Find where the given text appears and provide that cell's center as [x, y] coordinate. 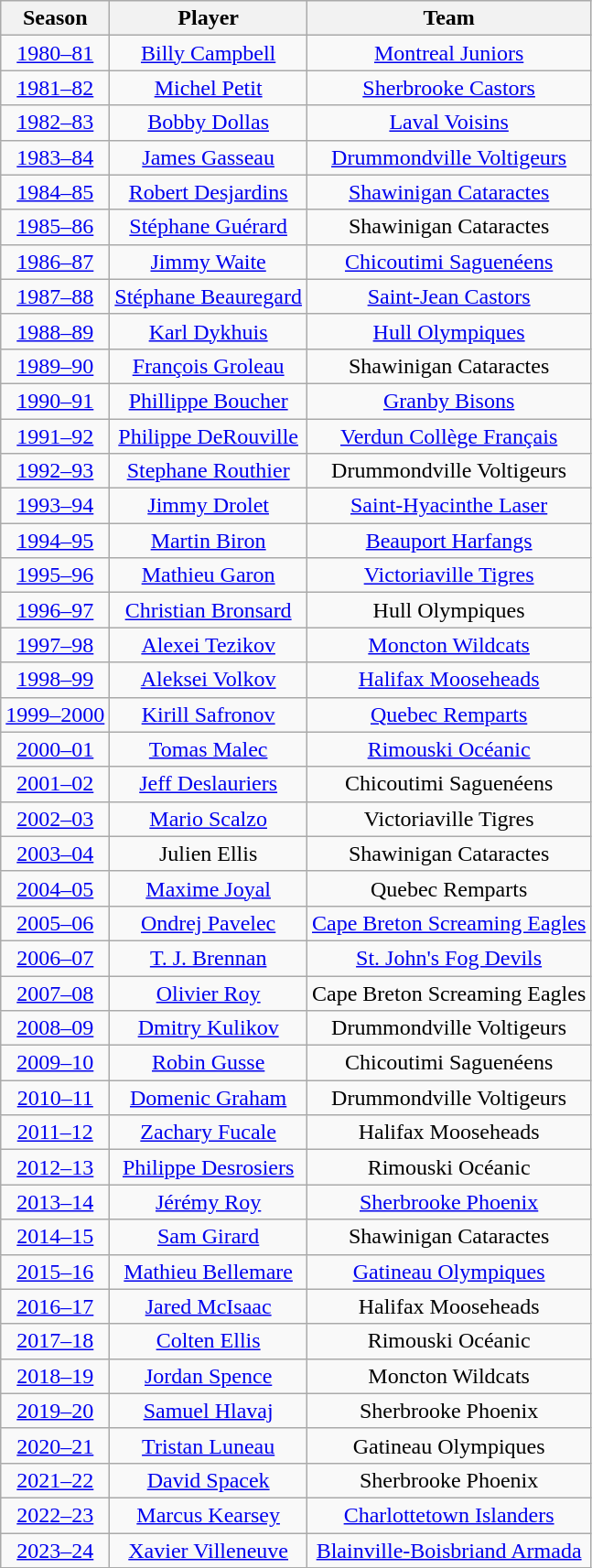
Jérémy Roy [209, 1202]
Stéphane Guérard [209, 227]
1997–98 [55, 645]
1981–82 [55, 88]
Alexei Tezikov [209, 645]
Marcus Kearsey [209, 1515]
2020–21 [55, 1445]
Ondrej Pavelec [209, 923]
Robin Gusse [209, 1063]
Jordan Spence [209, 1376]
Maxime Joyal [209, 888]
Michel Petit [209, 88]
Philippe Desrosiers [209, 1167]
Granby Bisons [448, 401]
Laval Voisins [448, 123]
1991–92 [55, 436]
Kirill Safronov [209, 714]
1982–83 [55, 123]
1985–86 [55, 227]
Bobby Dollas [209, 123]
Xavier Villeneuve [209, 1551]
1998–99 [55, 680]
2014–15 [55, 1237]
2004–05 [55, 888]
2023–24 [55, 1551]
Stéphane Beauregard [209, 296]
Dmitry Kulikov [209, 1028]
Jimmy Drolet [209, 506]
Mathieu Bellemare [209, 1272]
2019–20 [55, 1411]
James Gasseau [209, 157]
Zachary Fucale [209, 1133]
2007–08 [55, 993]
1983–84 [55, 157]
Tomas Malec [209, 749]
2018–19 [55, 1376]
2009–10 [55, 1063]
1994–95 [55, 541]
2002–03 [55, 819]
Phillippe Boucher [209, 401]
2017–18 [55, 1341]
1996–97 [55, 610]
2000–01 [55, 749]
David Spacek [209, 1480]
2006–07 [55, 958]
Christian Bronsard [209, 610]
1980–81 [55, 53]
Aleksei Volkov [209, 680]
Karl Dykhuis [209, 331]
2001–02 [55, 784]
Mathieu Garon [209, 575]
Tristan Luneau [209, 1445]
Samuel Hlavaj [209, 1411]
Jeff Deslauriers [209, 784]
T. J. Brennan [209, 958]
2005–06 [55, 923]
1995–96 [55, 575]
Jared McIsaac [209, 1306]
Robert Desjardins [209, 192]
1999–2000 [55, 714]
Season [55, 18]
1993–94 [55, 506]
Billy Campbell [209, 53]
1986–87 [55, 262]
2013–14 [55, 1202]
1992–93 [55, 471]
Saint-Jean Castors [448, 296]
Verdun Collège Français [448, 436]
2011–12 [55, 1133]
Saint-Hyacinthe Laser [448, 506]
2010–11 [55, 1098]
1984–85 [55, 192]
Sam Girard [209, 1237]
St. John's Fog Devils [448, 958]
Blainville-Boisbriand Armada [448, 1551]
Philippe DeRouville [209, 436]
1987–88 [55, 296]
2016–17 [55, 1306]
Stephane Routhier [209, 471]
2015–16 [55, 1272]
2022–23 [55, 1515]
Sherbrooke Castors [448, 88]
Team [448, 18]
2012–13 [55, 1167]
Player [209, 18]
Domenic Graham [209, 1098]
Jimmy Waite [209, 262]
Charlottetown Islanders [448, 1515]
2008–09 [55, 1028]
Beauport Harfangs [448, 541]
2003–04 [55, 854]
François Groleau [209, 366]
Montreal Juniors [448, 53]
Mario Scalzo [209, 819]
Martin Biron [209, 541]
Julien Ellis [209, 854]
1990–91 [55, 401]
Colten Ellis [209, 1341]
2021–22 [55, 1480]
Olivier Roy [209, 993]
1989–90 [55, 366]
1988–89 [55, 331]
